Locate the cell with the specified text and output its [x, y] center coordinate. 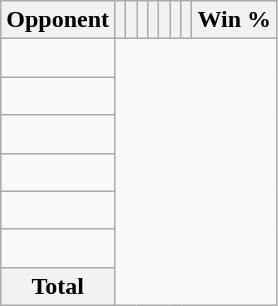
Opponent [58, 20]
Win % [234, 20]
Total [58, 286]
